Search for the cell housing the specified text and yield its (x, y) center coordinate. 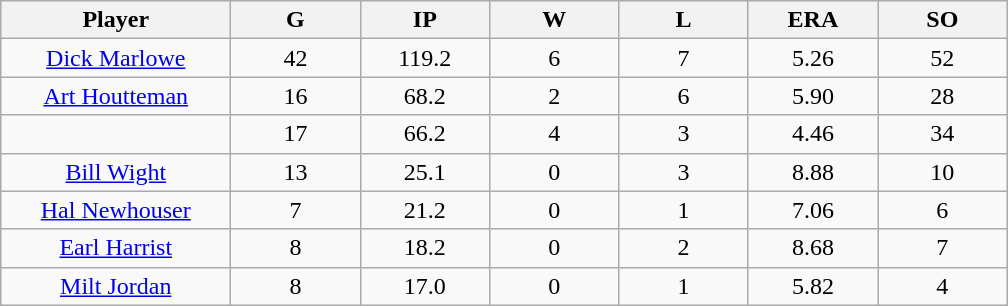
5.82 (812, 286)
Art Houtteman (116, 96)
17 (296, 134)
25.1 (424, 172)
Milt Jordan (116, 286)
IP (424, 20)
21.2 (424, 210)
SO (942, 20)
G (296, 20)
10 (942, 172)
18.2 (424, 248)
119.2 (424, 58)
Hal Newhouser (116, 210)
Dick Marlowe (116, 58)
28 (942, 96)
42 (296, 58)
W (554, 20)
34 (942, 134)
5.90 (812, 96)
Player (116, 20)
5.26 (812, 58)
ERA (812, 20)
4.46 (812, 134)
17.0 (424, 286)
L (684, 20)
8.68 (812, 248)
16 (296, 96)
66.2 (424, 134)
68.2 (424, 96)
Earl Harrist (116, 248)
7.06 (812, 210)
Bill Wight (116, 172)
8.88 (812, 172)
52 (942, 58)
13 (296, 172)
